Detect which cell encompasses the target text, then output its (x, y) center coordinate. 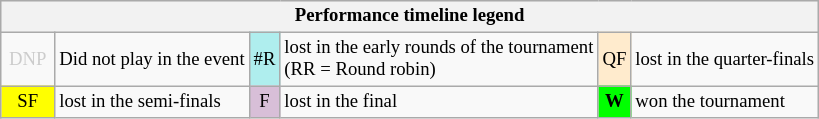
lost in the semi-finals (152, 102)
lost in the final (439, 102)
SF (28, 102)
QF (614, 60)
#R (264, 60)
W (614, 102)
lost in the early rounds of the tournament(RR = Round robin) (439, 60)
Did not play in the event (152, 60)
lost in the quarter-finals (725, 60)
DNP (28, 60)
Performance timeline legend (410, 16)
F (264, 102)
won the tournament (725, 102)
